Scan for the cell matching the given text and deliver its (X, Y) coordinate at center. 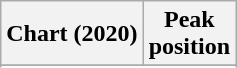
Chart (2020) (72, 34)
Peakposition (189, 34)
